Determine the (x, y) coordinate at the center of the cell enclosing the given text.  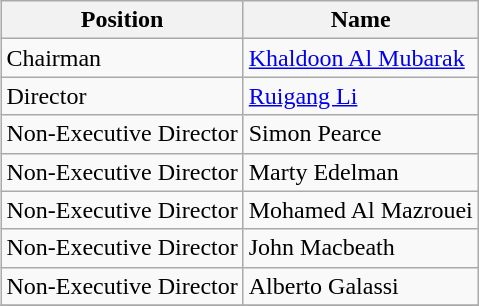
Alberto Galassi (360, 286)
Position (122, 20)
Simon Pearce (360, 134)
Director (122, 96)
Mohamed Al Mazrouei (360, 210)
John Macbeath (360, 248)
Khaldoon Al Mubarak (360, 58)
Ruigang Li (360, 96)
Marty Edelman (360, 172)
Chairman (122, 58)
Name (360, 20)
